Extract the (X, Y) coordinate from the center of the cell holding the provided text.  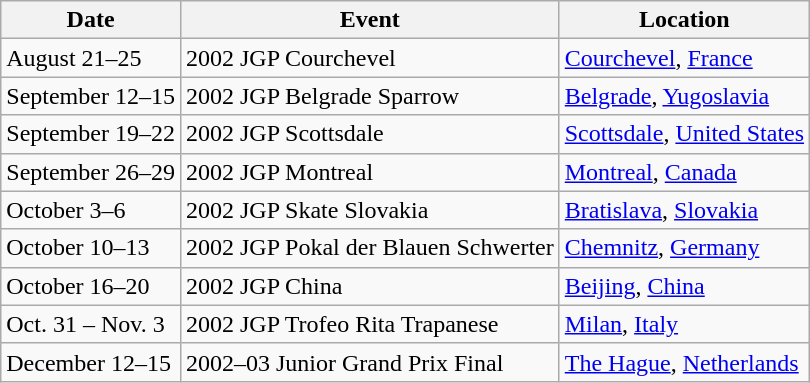
October 16–20 (91, 286)
2002 JGP Belgrade Sparrow (370, 96)
August 21–25 (91, 58)
Beijing, China (684, 286)
Bratislava, Slovakia (684, 210)
2002 JGP Trofeo Rita Trapanese (370, 324)
Scottsdale, United States (684, 134)
Location (684, 20)
2002 JGP Montreal (370, 172)
September 19–22 (91, 134)
Chemnitz, Germany (684, 248)
2002–03 Junior Grand Prix Final (370, 362)
Milan, Italy (684, 324)
2002 JGP Courchevel (370, 58)
Event (370, 20)
December 12–15 (91, 362)
Oct. 31 – Nov. 3 (91, 324)
October 3–6 (91, 210)
September 12–15 (91, 96)
Montreal, Canada (684, 172)
2002 JGP Pokal der Blauen Schwerter (370, 248)
2002 JGP Scottsdale (370, 134)
Date (91, 20)
September 26–29 (91, 172)
October 10–13 (91, 248)
Courchevel, France (684, 58)
2002 JGP China (370, 286)
The Hague, Netherlands (684, 362)
Belgrade, Yugoslavia (684, 96)
2002 JGP Skate Slovakia (370, 210)
